From the cell containing the given text, extract its center point as [x, y] coordinate. 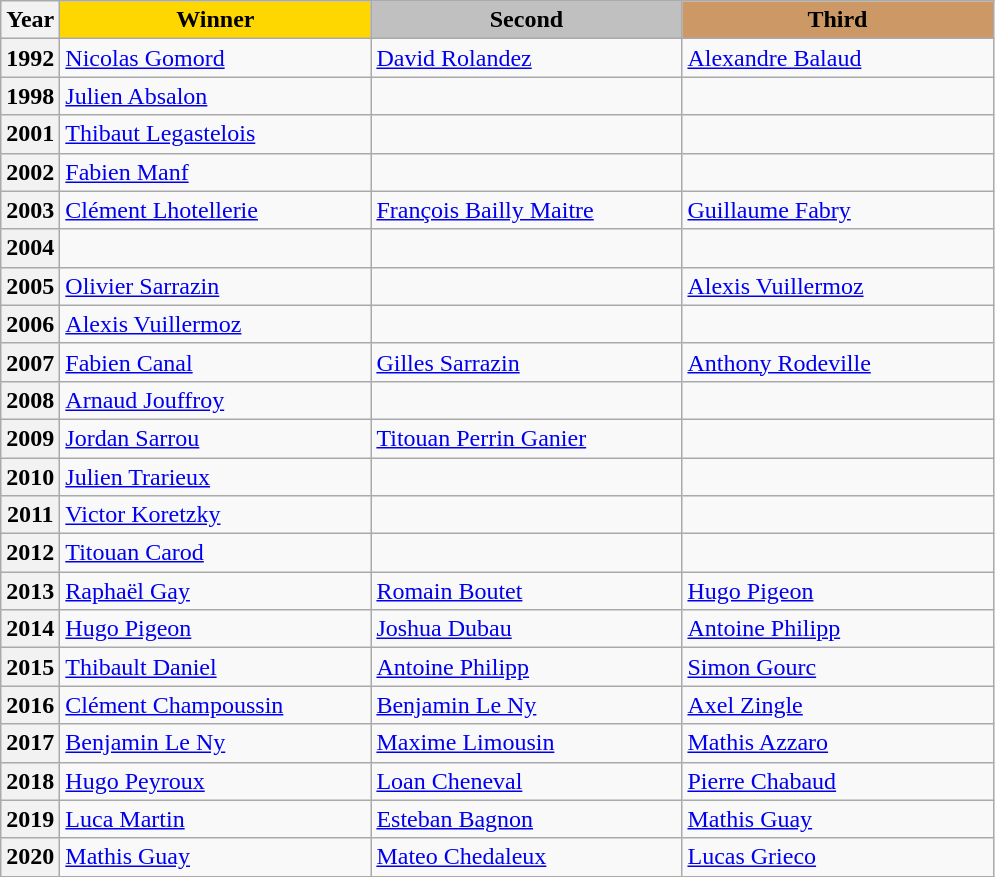
Clément Champoussin [216, 705]
Fabien Canal [216, 362]
Thibaut Legastelois [216, 134]
Winner [216, 20]
Year [30, 20]
Second [526, 20]
David Rolandez [526, 58]
Fabien Manf [216, 172]
Titouan Carod [216, 553]
Joshua Dubau [526, 629]
2016 [30, 705]
Olivier Sarrazin [216, 286]
Esteban Bagnon [526, 819]
2002 [30, 172]
Jordan Sarrou [216, 438]
2005 [30, 286]
Maxime Limousin [526, 743]
2015 [30, 667]
Nicolas Gomord [216, 58]
Victor Koretzky [216, 515]
Alexandre Balaud [838, 58]
2017 [30, 743]
2011 [30, 515]
Titouan Perrin Ganier [526, 438]
2012 [30, 553]
Guillaume Fabry [838, 210]
Mathis Azzaro [838, 743]
Thibault Daniel [216, 667]
Loan Cheneval [526, 781]
2007 [30, 362]
Pierre Chabaud [838, 781]
Julien Absalon [216, 96]
2020 [30, 857]
2018 [30, 781]
2001 [30, 134]
Anthony Rodeville [838, 362]
2003 [30, 210]
Raphaël Gay [216, 591]
2008 [30, 400]
2014 [30, 629]
François Bailly Maitre [526, 210]
2004 [30, 248]
Clément Lhotellerie [216, 210]
Axel Zingle [838, 705]
Julien Trarieux [216, 477]
2010 [30, 477]
2019 [30, 819]
2009 [30, 438]
Gilles Sarrazin [526, 362]
Romain Boutet [526, 591]
Lucas Grieco [838, 857]
Luca Martin [216, 819]
2006 [30, 324]
1992 [30, 58]
Mateo Chedaleux [526, 857]
Third [838, 20]
1998 [30, 96]
Arnaud Jouffroy [216, 400]
Hugo Peyroux [216, 781]
Simon Gourc [838, 667]
2013 [30, 591]
